From the cell containing the given text, extract its center point as (x, y) coordinate. 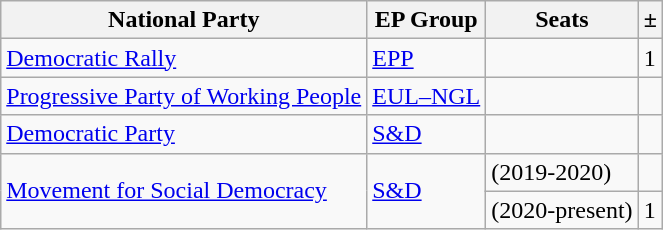
Democratic Party (184, 134)
± (650, 20)
EP Group (426, 20)
Movement for Social Democracy (184, 191)
EPP (426, 58)
Democratic Rally (184, 58)
National Party (184, 20)
(2019-2020) (562, 172)
(2020-present) (562, 210)
Progressive Party of Working People (184, 96)
EUL–NGL (426, 96)
Seats (562, 20)
